Find where the given text appears and provide that cell's center as [X, Y] coordinate. 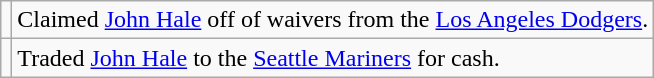
Traded John Hale to the Seattle Mariners for cash. [333, 58]
Claimed John Hale off of waivers from the Los Angeles Dodgers. [333, 20]
